Extract the (X, Y) coordinate from the center of the cell holding the provided text.  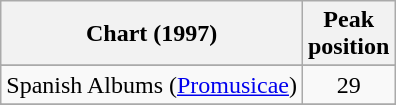
Chart (1997) (152, 34)
Peakposition (348, 34)
Spanish Albums (Promusicae) (152, 85)
29 (348, 85)
